Return the (x, y) coordinate for the center point of the cell that contains the specified text.  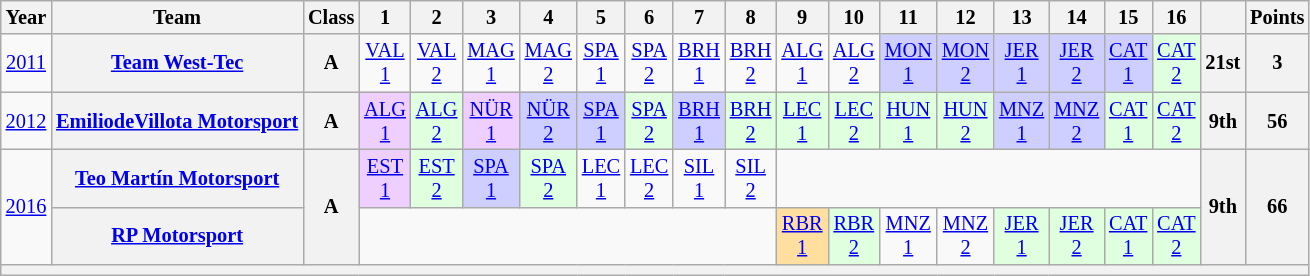
VAL2 (437, 63)
EST2 (437, 178)
2012 (26, 121)
13 (1022, 17)
MAG1 (490, 63)
MON1 (908, 63)
Year (26, 17)
2011 (26, 63)
HUN2 (966, 121)
RBR2 (854, 236)
15 (1128, 17)
9 (802, 17)
2016 (26, 206)
MON2 (966, 63)
HUN1 (908, 121)
4 (548, 17)
RP Motorsport (177, 236)
12 (966, 17)
14 (1076, 17)
NÜR1 (490, 121)
Team (177, 17)
MAG2 (548, 63)
1 (385, 17)
2 (437, 17)
SIL1 (699, 178)
66 (1277, 206)
VAL1 (385, 63)
Points (1277, 17)
EST1 (385, 178)
6 (649, 17)
Teo Martín Motorsport (177, 178)
56 (1277, 121)
8 (751, 17)
Team West-Tec (177, 63)
Class (331, 17)
21st (1222, 63)
RBR1 (802, 236)
16 (1176, 17)
7 (699, 17)
EmiliodeVillota Motorsport (177, 121)
5 (601, 17)
SIL2 (751, 178)
10 (854, 17)
NÜR2 (548, 121)
11 (908, 17)
